Detect which cell encompasses the target text, then output its (X, Y) center coordinate. 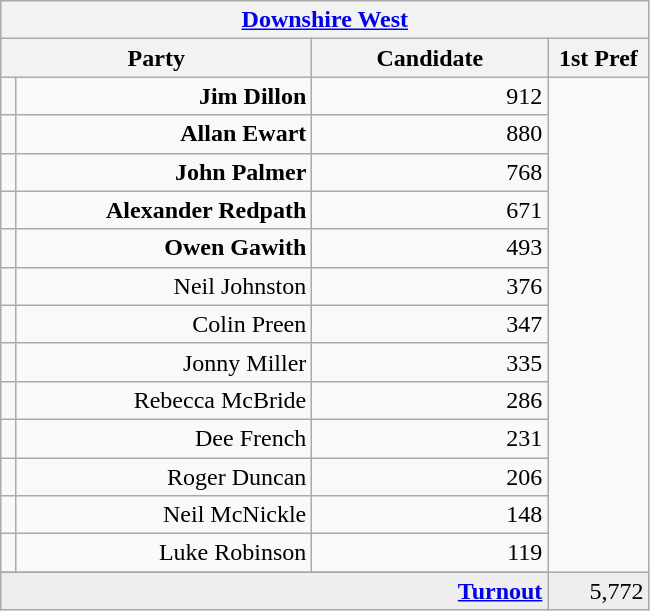
Neil Johnston (164, 286)
206 (430, 477)
Owen Gawith (164, 248)
John Palmer (164, 172)
Turnout (274, 591)
Rebecca McBride (164, 400)
Jim Dillon (164, 96)
493 (430, 248)
768 (430, 172)
231 (430, 438)
Luke Robinson (164, 553)
376 (430, 286)
Jonny Miller (164, 362)
1st Pref (598, 58)
671 (430, 210)
335 (430, 362)
286 (430, 400)
Colin Preen (164, 324)
912 (430, 96)
Neil McNickle (164, 515)
347 (430, 324)
Allan Ewart (164, 134)
Party (156, 58)
Roger Duncan (164, 477)
Alexander Redpath (164, 210)
119 (430, 553)
880 (430, 134)
148 (430, 515)
Downshire West (325, 20)
Dee French (164, 438)
Candidate (430, 58)
5,772 (598, 591)
